Capture the cell that displays the provided text and extract its [x, y] central coordinate. 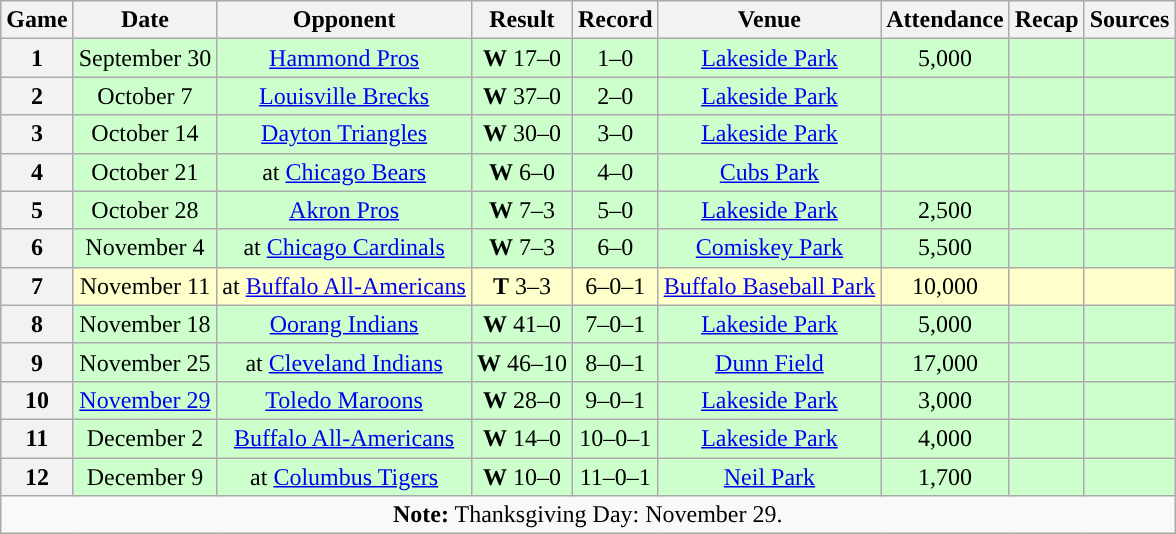
9–0–1 [615, 400]
7–0–1 [615, 324]
3 [37, 134]
Buffalo Baseball Park [770, 286]
W 14–0 [522, 438]
Date [145, 20]
Buffalo All-Americans [344, 438]
October 28 [145, 210]
September 30 [145, 58]
10–0–1 [615, 438]
Sources [1130, 20]
October 14 [145, 134]
T 3–3 [522, 286]
1 [37, 58]
November 29 [145, 400]
Venue [770, 20]
at Buffalo All-Americans [344, 286]
Opponent [344, 20]
2,500 [945, 210]
W 6–0 [522, 172]
4–0 [615, 172]
4,000 [945, 438]
November 25 [145, 362]
November 4 [145, 248]
5–0 [615, 210]
October 7 [145, 96]
4 [37, 172]
11–0–1 [615, 477]
8 [37, 324]
10,000 [945, 286]
at Chicago Cardinals [344, 248]
Oorang Indians [344, 324]
November 11 [145, 286]
Game [37, 20]
Dunn Field [770, 362]
October 21 [145, 172]
at Chicago Bears [344, 172]
W 46–10 [522, 362]
Hammond Pros [344, 58]
Neil Park [770, 477]
9 [37, 362]
6 [37, 248]
17,000 [945, 362]
Comiskey Park [770, 248]
W 30–0 [522, 134]
Cubs Park [770, 172]
Attendance [945, 20]
8–0–1 [615, 362]
3,000 [945, 400]
Result [522, 20]
5 [37, 210]
November 18 [145, 324]
W 28–0 [522, 400]
11 [37, 438]
2 [37, 96]
1,700 [945, 477]
3–0 [615, 134]
12 [37, 477]
6–0 [615, 248]
at Columbus Tigers [344, 477]
Record [615, 20]
2–0 [615, 96]
5,500 [945, 248]
1–0 [615, 58]
W 37–0 [522, 96]
at Cleveland Indians [344, 362]
Note: Thanksgiving Day: November 29. [588, 515]
W 10–0 [522, 477]
Dayton Triangles [344, 134]
Recap [1046, 20]
10 [37, 400]
Akron Pros [344, 210]
W 41–0 [522, 324]
Louisville Brecks [344, 96]
W 17–0 [522, 58]
December 2 [145, 438]
7 [37, 286]
Toledo Maroons [344, 400]
December 9 [145, 477]
6–0–1 [615, 286]
